Scan for the cell matching the given text and deliver its (X, Y) coordinate at center. 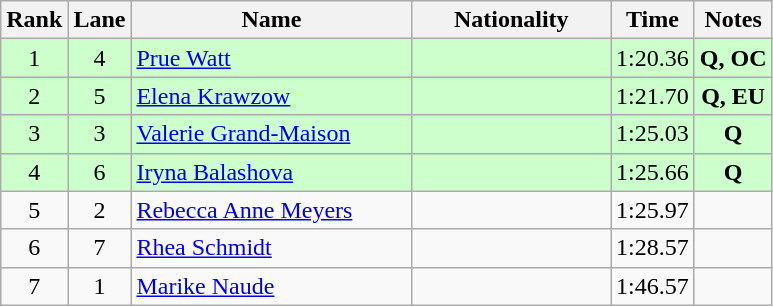
Rebecca Anne Meyers (272, 210)
1:25.03 (653, 134)
1:28.57 (653, 248)
1:20.36 (653, 58)
Nationality (512, 20)
Name (272, 20)
Valerie Grand-Maison (272, 134)
Time (653, 20)
1:21.70 (653, 96)
Q, OC (733, 58)
1:46.57 (653, 286)
Iryna Balashova (272, 172)
1:25.97 (653, 210)
Q, EU (733, 96)
Marike Naude (272, 286)
Rank (34, 20)
Elena Krawzow (272, 96)
Prue Watt (272, 58)
1:25.66 (653, 172)
Rhea Schmidt (272, 248)
Lane (100, 20)
Notes (733, 20)
